Identify which cell holds the provided text, then report its (x, y) central coordinate. 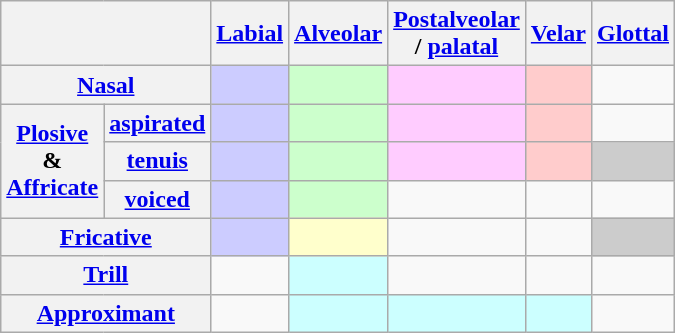
Glottal (632, 34)
Postalveolar/ palatal (457, 34)
voiced (158, 199)
Velar (558, 34)
tenuis (158, 161)
Trill (106, 275)
Approximant (106, 313)
Plosive&Affricate (52, 161)
aspirated (158, 123)
Fricative (106, 237)
Labial (250, 34)
Alveolar (338, 34)
Nasal (106, 85)
